Identify which cell holds the provided text, then report its [X, Y] central coordinate. 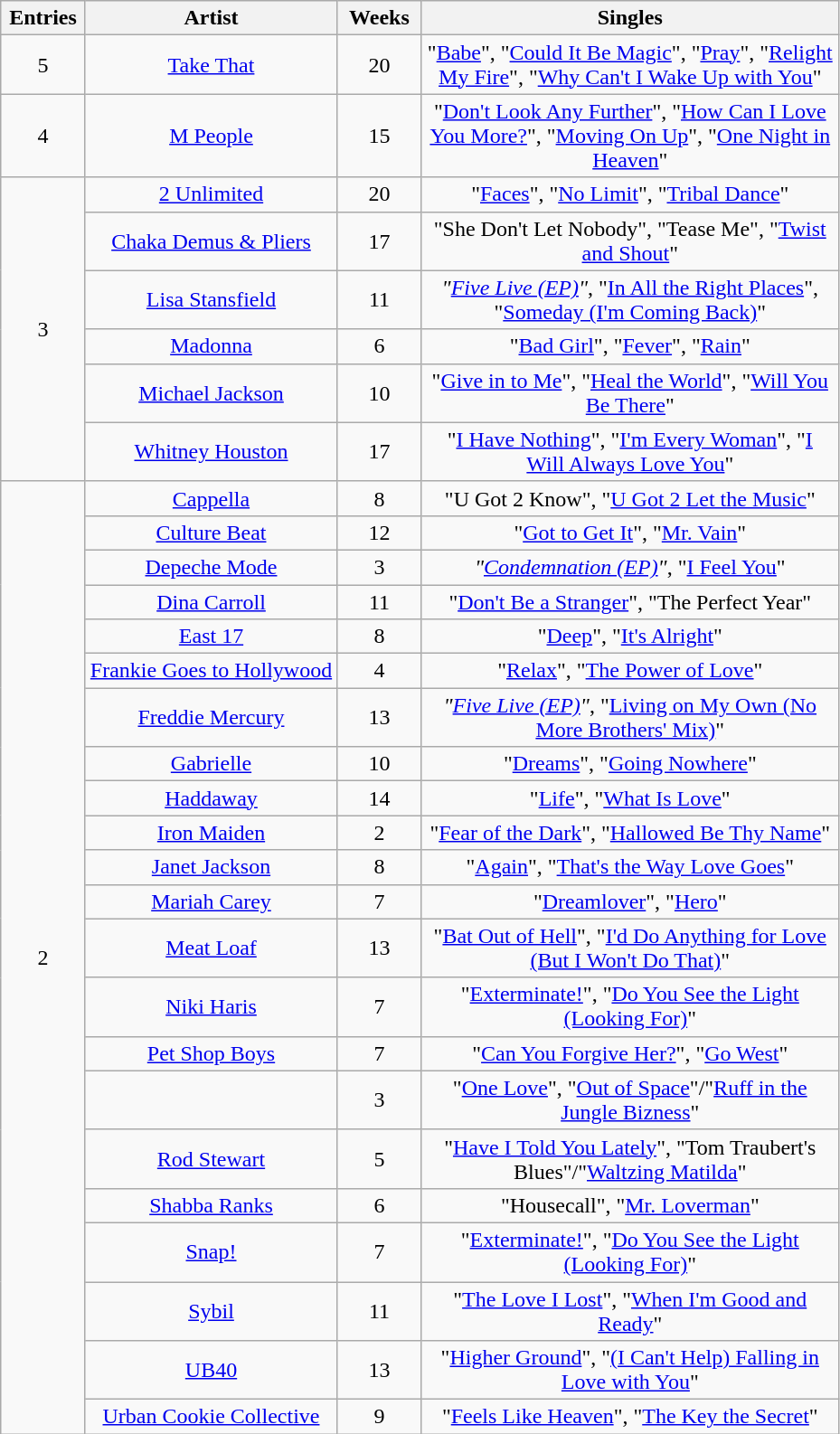
Singles [629, 18]
Snap! [211, 1251]
"Housecall", "Mr. Loverman" [629, 1205]
Michael Jackson [211, 392]
Janet Jackson [211, 867]
"Relax", "The Power of Love" [629, 671]
Whitney Houston [211, 452]
"Babe", "Could It Be Magic", "Pray", "Relight My Fire", "Why Can't I Wake Up with You" [629, 65]
Depeche Mode [211, 567]
"Don't Be a Stranger", "The Perfect Year" [629, 601]
"I Have Nothing", "I'm Every Woman", "I Will Always Love You" [629, 452]
"Higher Ground", "(I Can't Help) Falling in Love with You" [629, 1371]
"U Got 2 Know", "U Got 2 Let the Music" [629, 498]
"Five Live (EP)", "Living on My Own (No More Brothers' Mix)" [629, 718]
"One Love", "Out of Space"/"Ruff in the Jungle Bizness" [629, 1099]
"Life", "What Is Love" [629, 798]
"Again", "That's the Way Love Goes" [629, 867]
Culture Beat [211, 533]
12 [380, 533]
2 Unlimited [211, 194]
"Feels Like Heaven", "The Key the Secret" [629, 1417]
Gabrielle [211, 764]
Freddie Mercury [211, 718]
Entries [43, 18]
Mariah Carey [211, 901]
Pet Shop Boys [211, 1053]
Sybil [211, 1311]
Take That [211, 65]
Dina Carroll [211, 601]
"Condemnation (EP)", "I Feel You" [629, 567]
Chaka Demus & Pliers [211, 241]
"Give in to Me", "Heal the World", "Will You Be There" [629, 392]
"Dreamlover", "Hero" [629, 901]
"Five Live (EP)", "In All the Right Places", "Someday (I'm Coming Back)" [629, 300]
9 [380, 1417]
Niki Haris [211, 1007]
Meat Loaf [211, 948]
Lisa Stansfield [211, 300]
Weeks [380, 18]
"Can You Forgive Her?", "Go West" [629, 1053]
"Dreams", "Going Nowhere" [629, 764]
Haddaway [211, 798]
"Got to Get It", "Mr. Vain" [629, 533]
"She Don't Let Nobody", "Tease Me", "Twist and Shout" [629, 241]
Frankie Goes to Hollywood [211, 671]
UB40 [211, 1371]
"Fear of the Dark", "Hallowed Be Thy Name" [629, 833]
East 17 [211, 637]
"Bad Girl", "Fever", "Rain" [629, 346]
Cappella [211, 498]
15 [380, 136]
Artist [211, 18]
Madonna [211, 346]
"Faces", "No Limit", "Tribal Dance" [629, 194]
Iron Maiden [211, 833]
"Deep", "It's Alright" [629, 637]
14 [380, 798]
"Have I Told You Lately", "Tom Traubert's Blues"/"Waltzing Matilda" [629, 1159]
Rod Stewart [211, 1159]
"Bat Out of Hell", "I'd Do Anything for Love (But I Won't Do That)" [629, 948]
Shabba Ranks [211, 1205]
Urban Cookie Collective [211, 1417]
"The Love I Lost", "When I'm Good and Ready" [629, 1311]
M People [211, 136]
"Don't Look Any Further", "How Can I Love You More?", "Moving On Up", "One Night in Heaven" [629, 136]
